Scan for the cell matching the given text and deliver its (x, y) coordinate at center. 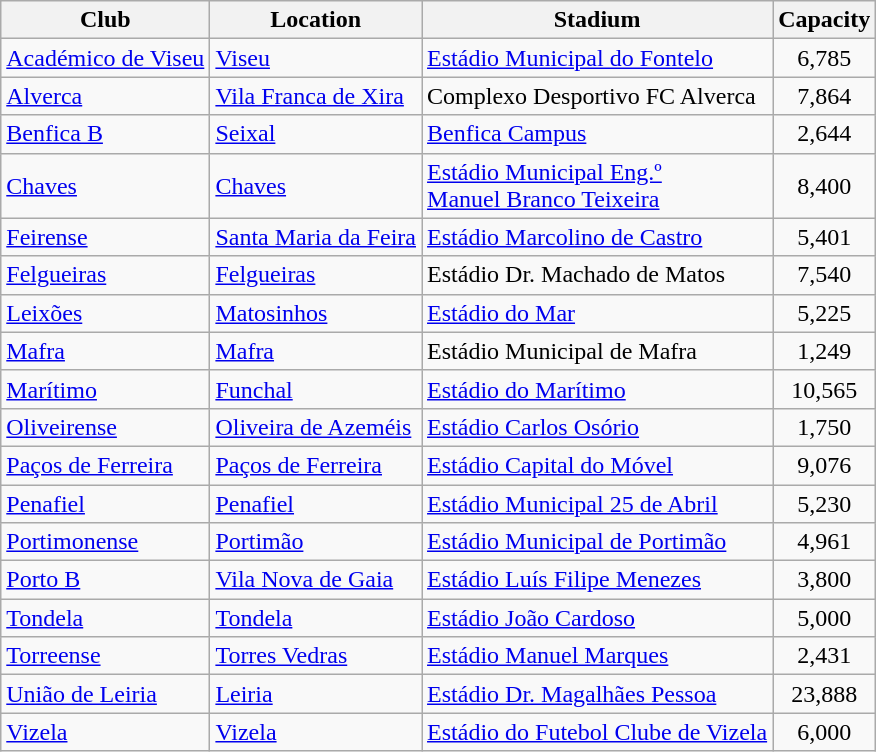
Estádio Municipal de Mafra (598, 351)
5,000 (824, 618)
7,864 (824, 96)
Leixões (106, 313)
Académico de Viseu (106, 58)
Vila Franca de Xira (316, 96)
Leiria (316, 694)
4,961 (824, 542)
Club (106, 20)
Estádio Municipal Eng.ºManuel Branco Teixeira (598, 186)
Estádio João Cardoso (598, 618)
23,888 (824, 694)
Complexo Desportivo FC Alverca (598, 96)
1,750 (824, 427)
7,540 (824, 275)
5,230 (824, 503)
Estádio Luís Filipe Menezes (598, 580)
Estádio Carlos Osório (598, 427)
2,644 (824, 134)
Feirense (106, 237)
Estádio Dr. Magalhães Pessoa (598, 694)
Oliveirense (106, 427)
Estádio Municipal 25 de Abril (598, 503)
6,000 (824, 732)
Portimão (316, 542)
Stadium (598, 20)
6,785 (824, 58)
União de Leiria (106, 694)
9,076 (824, 465)
Oliveira de Azeméis (316, 427)
Matosinhos (316, 313)
Viseu (316, 58)
8,400 (824, 186)
1,249 (824, 351)
Alverca (106, 96)
2,431 (824, 656)
Estádio do Marítimo (598, 389)
Estádio Manuel Marques (598, 656)
5,225 (824, 313)
Estádio do Futebol Clube de Vizela (598, 732)
Santa Maria da Feira (316, 237)
3,800 (824, 580)
Capacity (824, 20)
Torreense (106, 656)
Vila Nova de Gaia (316, 580)
Portimonense (106, 542)
Estádio Marcolino de Castro (598, 237)
Estádio Dr. Machado de Matos (598, 275)
Benfica B (106, 134)
Torres Vedras (316, 656)
Estádio Municipal de Portimão (598, 542)
Benfica Campus (598, 134)
Funchal (316, 389)
Location (316, 20)
Estádio do Mar (598, 313)
Marítimo (106, 389)
5,401 (824, 237)
Seixal (316, 134)
Estádio Capital do Móvel (598, 465)
10,565 (824, 389)
Porto B (106, 580)
Estádio Municipal do Fontelo (598, 58)
